Search for the cell housing the specified text and yield its [x, y] center coordinate. 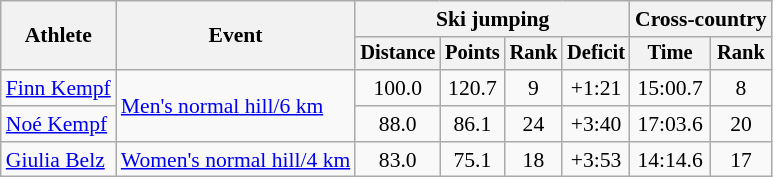
8 [740, 88]
+1:21 [596, 88]
+3:40 [596, 124]
120.7 [472, 88]
Finn Kempf [58, 88]
Cross-country [701, 19]
Ski jumping [492, 19]
86.1 [472, 124]
Event [236, 36]
Distance [398, 54]
17:03.6 [670, 124]
Noé Kempf [58, 124]
Points [472, 54]
88.0 [398, 124]
100.0 [398, 88]
Deficit [596, 54]
24 [534, 124]
9 [534, 88]
20 [740, 124]
Athlete [58, 36]
Time [670, 54]
15:00.7 [670, 88]
Men's normal hill/6 km [236, 106]
